Return [x, y] of the center of cell containing provided text 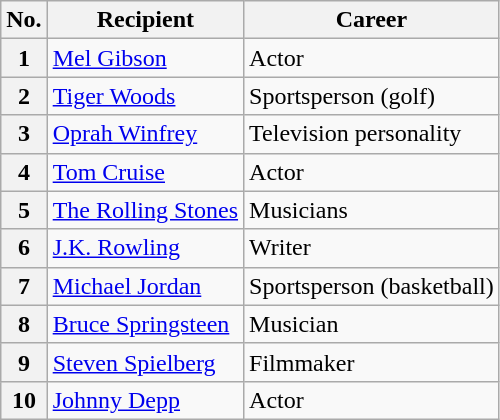
Musicians [372, 210]
6 [24, 248]
J.K. Rowling [145, 248]
4 [24, 172]
Tiger Woods [145, 96]
Sportsperson (golf) [372, 96]
Oprah Winfrey [145, 134]
Television personality [372, 134]
Michael Jordan [145, 286]
10 [24, 400]
Steven Spielberg [145, 362]
Mel Gibson [145, 58]
9 [24, 362]
Filmmaker [372, 362]
Writer [372, 248]
Johnny Depp [145, 400]
Sportsperson (basketball) [372, 286]
1 [24, 58]
3 [24, 134]
Bruce Springsteen [145, 324]
8 [24, 324]
7 [24, 286]
Recipient [145, 20]
The Rolling Stones [145, 210]
2 [24, 96]
Tom Cruise [145, 172]
No. [24, 20]
Musician [372, 324]
Career [372, 20]
5 [24, 210]
